Provide the [x, y] coordinate of the cell's center where the given text is located.  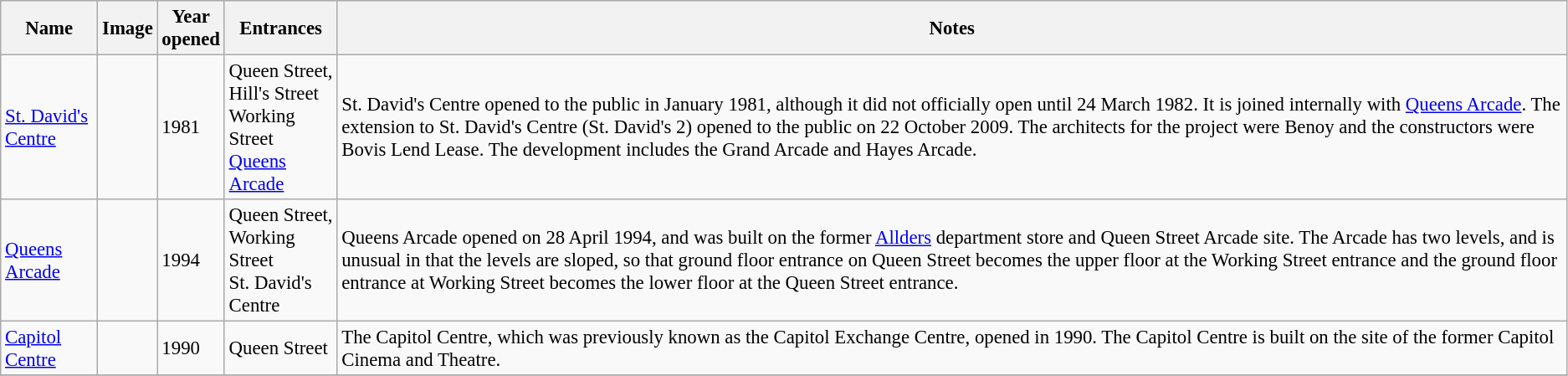
Queen Street,Hill's StreetWorking StreetQueens Arcade [281, 127]
Notes [952, 28]
Yearopened [191, 28]
1994 [191, 260]
Queen Street [281, 348]
Queens Arcade [49, 260]
Name [49, 28]
St. David's Centre [49, 127]
Capitol Centre [49, 348]
1981 [191, 127]
Queen Street,Working StreetSt. David's Centre [281, 260]
1990 [191, 348]
Entrances [281, 28]
Image [127, 28]
